Extract the [X, Y] coordinate from the center of the cell holding the provided text.  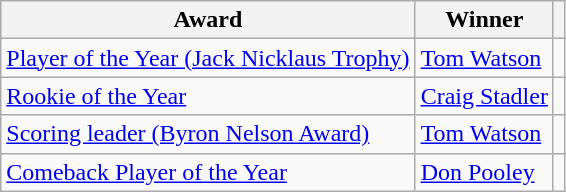
Scoring leader (Byron Nelson Award) [208, 134]
Rookie of the Year [208, 96]
Comeback Player of the Year [208, 172]
Winner [484, 20]
Award [208, 20]
Don Pooley [484, 172]
Craig Stadler [484, 96]
Player of the Year (Jack Nicklaus Trophy) [208, 58]
